Output the (x, y) coordinate of the center of the cell containing the given text.  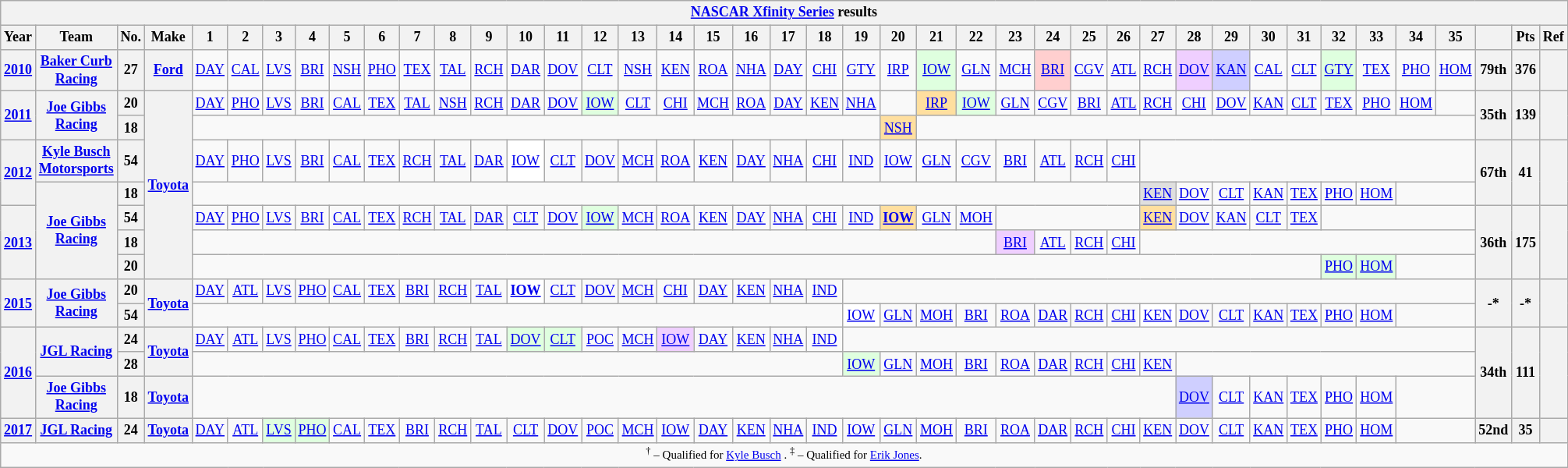
14 (675, 37)
25 (1088, 37)
10 (526, 37)
No. (131, 37)
34th (1494, 373)
† – Qualified for Kyle Busch . ‡ – Qualified for Erik Jones. (784, 455)
8 (453, 37)
13 (638, 37)
12 (600, 37)
NASCAR Xfinity Series results (784, 12)
2011 (19, 115)
19 (861, 37)
30 (1269, 37)
32 (1339, 37)
139 (1526, 115)
2015 (19, 303)
111 (1526, 373)
Year (19, 37)
15 (713, 37)
35th (1494, 115)
34 (1416, 37)
67th (1494, 173)
376 (1526, 70)
52nd (1494, 431)
23 (1015, 37)
31 (1304, 37)
2010 (19, 70)
2017 (19, 431)
21 (937, 37)
7 (417, 37)
16 (751, 37)
Baker Curb Racing (76, 70)
22 (976, 37)
26 (1124, 37)
Make (168, 37)
17 (788, 37)
11 (563, 37)
6 (382, 37)
5 (348, 37)
2 (245, 37)
2016 (19, 373)
29 (1231, 37)
2013 (19, 243)
4 (312, 37)
1 (210, 37)
Ford (168, 70)
41 (1526, 173)
Ref (1553, 37)
175 (1526, 243)
Kyle Busch Motorsports (76, 161)
9 (490, 37)
Team (76, 37)
36th (1494, 243)
33 (1377, 37)
79th (1494, 70)
2012 (19, 173)
Pts (1526, 37)
3 (279, 37)
